Determine the (X, Y) coordinate at the center of the cell enclosing the given text.  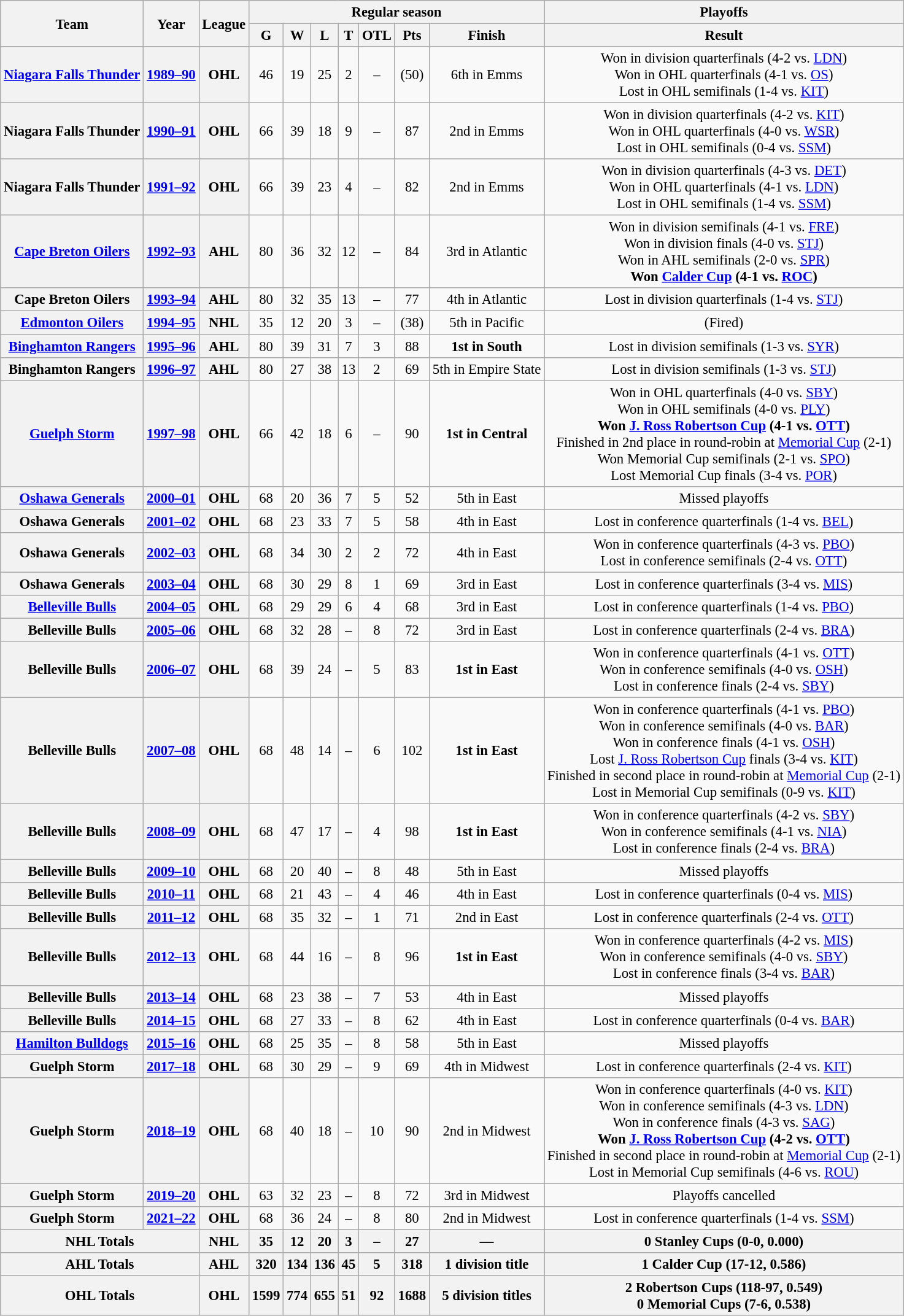
Lost in division quarterfinals (1-4 vs. STJ) (724, 300)
2007–08 (171, 751)
0 Stanley Cups (0-0, 0.000) (724, 1241)
102 (412, 751)
NHL Totals (99, 1241)
44 (297, 958)
1993–94 (171, 300)
AHL Totals (99, 1264)
2018–19 (171, 1131)
2006–07 (171, 670)
1st in Central (486, 433)
2011–12 (171, 918)
Regular season (396, 12)
1st in South (486, 346)
62 (412, 1020)
2001–02 (171, 521)
47 (297, 832)
Team (72, 23)
1995–96 (171, 346)
Edmonton Oilers (72, 323)
Won in conference quarterfinals (4-1 vs. OTT) Won in conference semifinals (4-0 vs. OSH) Lost in conference finals (2-4 vs. SBY) (724, 670)
320 (266, 1264)
52 (412, 498)
(38) (412, 323)
34 (297, 552)
53 (412, 997)
Finish (486, 36)
Lost in conference quarterfinals (2-4 vs. BRA) (724, 630)
Lost in conference quarterfinals (3-4 vs. MIS) (724, 584)
Lost in division semifinals (1-3 vs. STJ) (724, 369)
2000–01 (171, 498)
2003–04 (171, 584)
2004–05 (171, 607)
1996–97 (171, 369)
84 (412, 252)
G (266, 36)
136 (324, 1264)
2021–22 (171, 1218)
Lost in division semifinals (1-3 vs. SYR) (724, 346)
42 (297, 433)
1994–95 (171, 323)
318 (412, 1264)
5 division titles (486, 1296)
Won in division quarterfinals (4-2 vs. LDN) Won in OHL quarterfinals (4-1 vs. OS) Lost in OHL semifinals (1-4 vs. KIT) (724, 75)
Won in division semifinals (4-1 vs. FRE) Won in division finals (4-0 vs. STJ) Won in AHL semifinals (2-0 vs. SPR) Won Calder Cup (4-1 vs. ROC) (724, 252)
Lost in conference quarterfinals (0-4 vs. BAR) (724, 1020)
92 (377, 1296)
83 (412, 670)
43 (324, 894)
L (324, 36)
10 (377, 1131)
31 (324, 346)
2002–03 (171, 552)
2008–09 (171, 832)
OHL Totals (99, 1296)
19 (297, 75)
Hamilton Bulldogs (72, 1043)
Lost in conference quarterfinals (2-4 vs. KIT) (724, 1066)
1992–93 (171, 252)
45 (349, 1264)
87 (412, 131)
W (297, 36)
OTL (377, 36)
2nd in East (486, 918)
1997–98 (171, 433)
2010–11 (171, 894)
17 (324, 832)
21 (297, 894)
3rd in Atlantic (486, 252)
Lost in conference quarterfinals (1-4 vs. SSM) (724, 1218)
63 (266, 1195)
71 (412, 918)
1990–91 (171, 131)
1688 (412, 1296)
134 (297, 1264)
1 division title (486, 1264)
2019–20 (171, 1195)
Playoffs (724, 12)
Year (171, 23)
Won in division quarterfinals (4-3 vs. DET) Won in OHL quarterfinals (4-1 vs. LDN) Lost in OHL semifinals (1-4 vs. SSM) (724, 187)
3rd in Midwest (486, 1195)
2012–13 (171, 958)
28 (324, 630)
16 (324, 958)
Pts (412, 36)
4th in Midwest (486, 1066)
5th in Empire State (486, 369)
Lost in conference quarterfinals (1-4 vs. PBO) (724, 607)
(Fired) (724, 323)
Won in conference quarterfinals (4-2 vs. MIS) Won in conference semifinals (4-0 vs. SBY) Lost in conference finals (3-4 vs. BAR) (724, 958)
(50) (412, 75)
2015–16 (171, 1043)
2 Robertson Cups (118-97, 0.549) 0 Memorial Cups (7-6, 0.538) (724, 1296)
Playoffs cancelled (724, 1195)
5th in Pacific (486, 323)
Lost in conference quarterfinals (0-4 vs. MIS) (724, 894)
6th in Emms (486, 75)
2009–10 (171, 872)
2017–18 (171, 1066)
Result (724, 36)
88 (412, 346)
1 Calder Cup (17-12, 0.586) (724, 1264)
82 (412, 187)
2013–14 (171, 997)
Lost in conference quarterfinals (2-4 vs. OTT) (724, 918)
1991–92 (171, 187)
4th in Atlantic (486, 300)
Won in conference quarterfinals (4-3 vs. PBO) Lost in conference semifinals (2-4 vs. OTT) (724, 552)
774 (297, 1296)
655 (324, 1296)
98 (412, 832)
–– (486, 1241)
Lost in conference quarterfinals (1-4 vs. BEL) (724, 521)
1599 (266, 1296)
2005–06 (171, 630)
1989–90 (171, 75)
96 (412, 958)
51 (349, 1296)
14 (324, 751)
Won in division quarterfinals (4-2 vs. KIT) Won in OHL quarterfinals (4-0 vs. WSR) Lost in OHL semifinals (0-4 vs. SSM) (724, 131)
League (223, 23)
77 (412, 300)
2014–15 (171, 1020)
T (349, 36)
Won in conference quarterfinals (4-2 vs. SBY) Won in conference semifinals (4-1 vs. NIA) Lost in conference finals (2-4 vs. BRA) (724, 832)
